Return the (x, y) coordinate for the center point of the cell that contains the specified text.  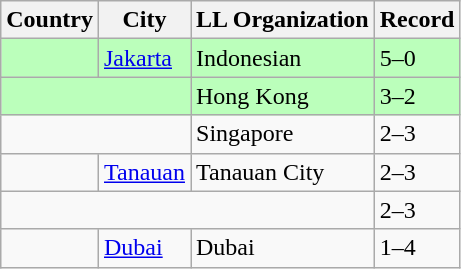
Tanauan (144, 172)
Record (417, 20)
1–4 (417, 248)
Tanauan City (282, 172)
3–2 (417, 96)
Singapore (282, 134)
Hong Kong (282, 96)
LL Organization (282, 20)
Country (50, 20)
City (144, 20)
5–0 (417, 58)
Jakarta (144, 58)
Indonesian (282, 58)
